Detect which cell encompasses the target text, then output its (x, y) center coordinate. 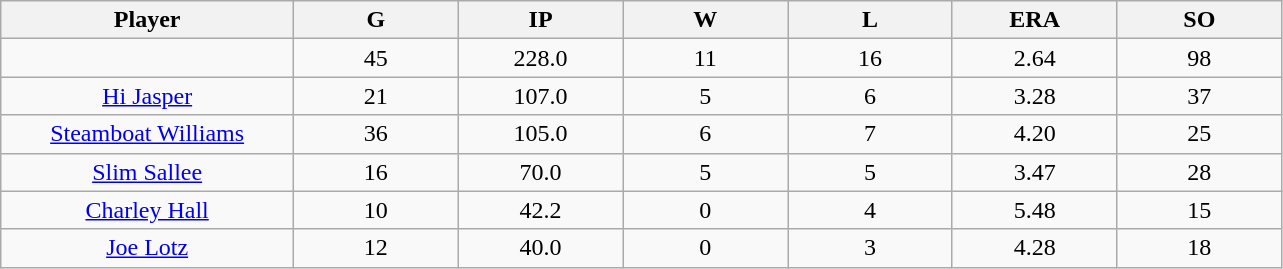
11 (706, 58)
4 (870, 210)
98 (1200, 58)
Joe Lotz (148, 248)
4.28 (1034, 248)
36 (376, 134)
L (870, 20)
4.20 (1034, 134)
Player (148, 20)
228.0 (540, 58)
7 (870, 134)
18 (1200, 248)
SO (1200, 20)
12 (376, 248)
70.0 (540, 172)
Slim Sallee (148, 172)
37 (1200, 96)
3 (870, 248)
107.0 (540, 96)
Charley Hall (148, 210)
28 (1200, 172)
21 (376, 96)
40.0 (540, 248)
10 (376, 210)
25 (1200, 134)
105.0 (540, 134)
Steamboat Williams (148, 134)
3.47 (1034, 172)
G (376, 20)
ERA (1034, 20)
42.2 (540, 210)
15 (1200, 210)
5.48 (1034, 210)
Hi Jasper (148, 96)
IP (540, 20)
3.28 (1034, 96)
2.64 (1034, 58)
W (706, 20)
45 (376, 58)
